Identify which cell holds the provided text, then report its [x, y] central coordinate. 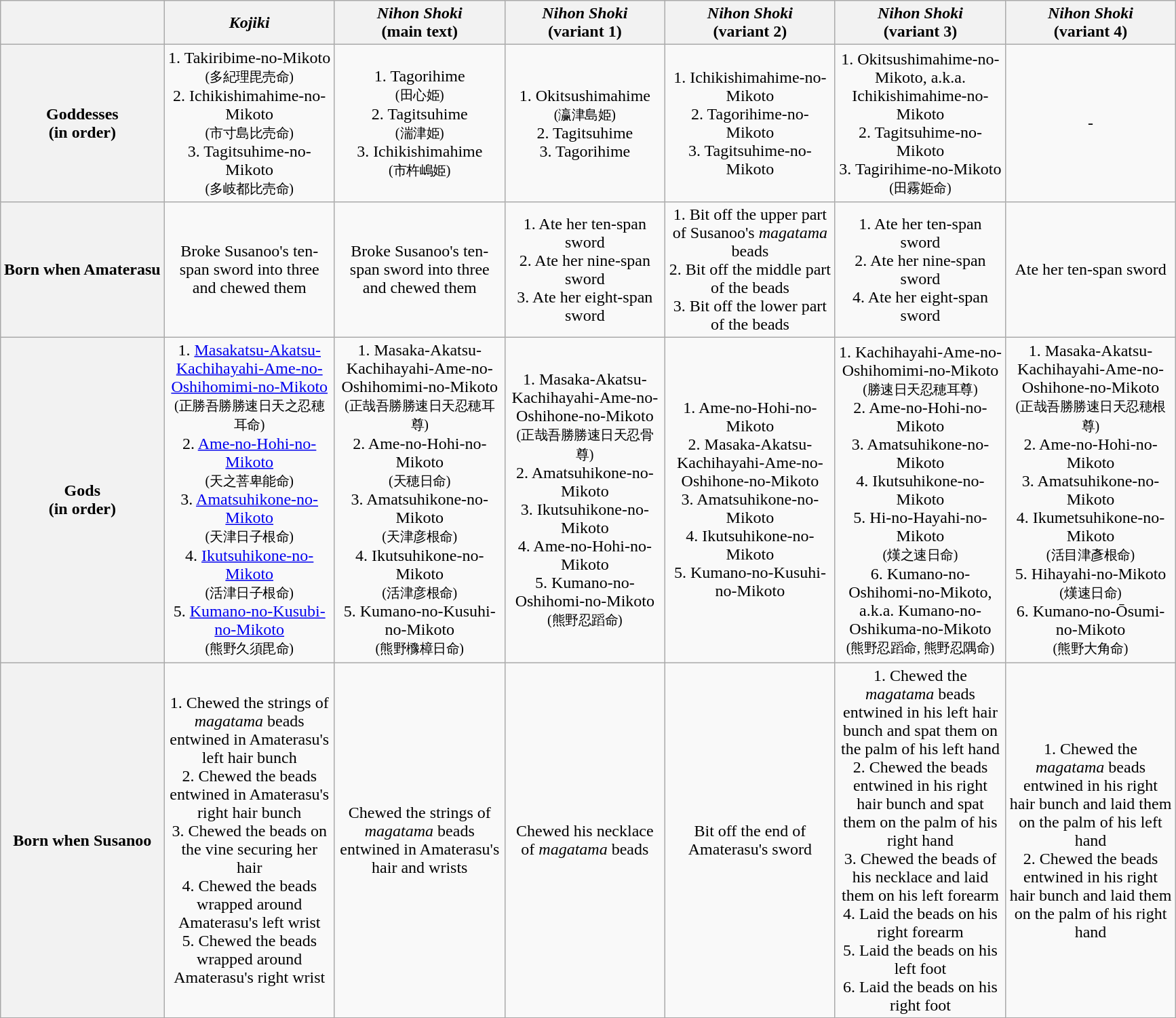
Nihon Shoki(variant 1) [585, 23]
- [1091, 123]
Chewed the strings of magatama beads entwined in Amaterasu's hair and wrists [419, 840]
Chewed his necklace of magatama beads [585, 840]
Gods(in order) [82, 499]
1. Okitsushimahime(瀛津島姫)2. Tagitsuhime3. Tagorihime [585, 123]
1. Tagorihime(田心姫)2. Tagitsuhime(湍津姫)3. Ichikishimahime(市杵嶋姫) [419, 123]
Ate her ten-span sword [1091, 269]
Nihon Shoki(variant 4) [1091, 23]
Born when Amaterasu [82, 269]
Born when Susanoo [82, 840]
Nihon Shoki(main text) [419, 23]
1. Ate her ten-span sword2. Ate her nine-span sword3. Ate her eight-span sword [585, 269]
1. Takiribime-no-Mikoto(多紀理毘売命)2. Ichikishimahime-no-Mikoto(市寸島比売命)3. Tagitsuhime-no-Mikoto(多岐都比売命) [250, 123]
1. Bit off the upper part of Susanoo's magatama beads2. Bit off the middle part of the beads3. Bit off the lower part of the beads [750, 269]
Bit off the end of Amaterasu's sword [750, 840]
Nihon Shoki(variant 2) [750, 23]
1. Ichikishimahime-no-Mikoto2. Tagorihime-no-Mikoto3. Tagitsuhime-no-Mikoto [750, 123]
Goddesses(in order) [82, 123]
1. Ate her ten-span sword2. Ate her nine-span sword4. Ate her eight-span sword [920, 269]
1. Okitsushimahime-no-Mikoto, a.k.a. Ichikishimahime-no-Mikoto2. Tagitsuhime-no-Mikoto3. Tagirihime-no-Mikoto(田霧姫命) [920, 123]
Kojiki [250, 23]
Nihon Shoki(variant 3) [920, 23]
